Return the (X, Y) coordinate for the center point of the cell that contains the specified text.  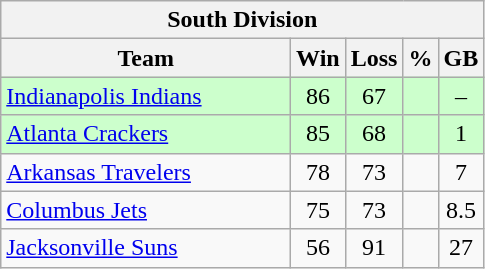
Atlanta Crackers (146, 134)
8.5 (461, 210)
75 (318, 210)
Arkansas Travelers (146, 172)
78 (318, 172)
85 (318, 134)
27 (461, 248)
South Division (242, 20)
% (420, 58)
86 (318, 96)
7 (461, 172)
91 (374, 248)
Indianapolis Indians (146, 96)
Columbus Jets (146, 210)
67 (374, 96)
GB (461, 58)
56 (318, 248)
1 (461, 134)
Team (146, 58)
Jacksonville Suns (146, 248)
Win (318, 58)
Loss (374, 58)
– (461, 96)
68 (374, 134)
